Detect which cell encompasses the target text, then output its [x, y] center coordinate. 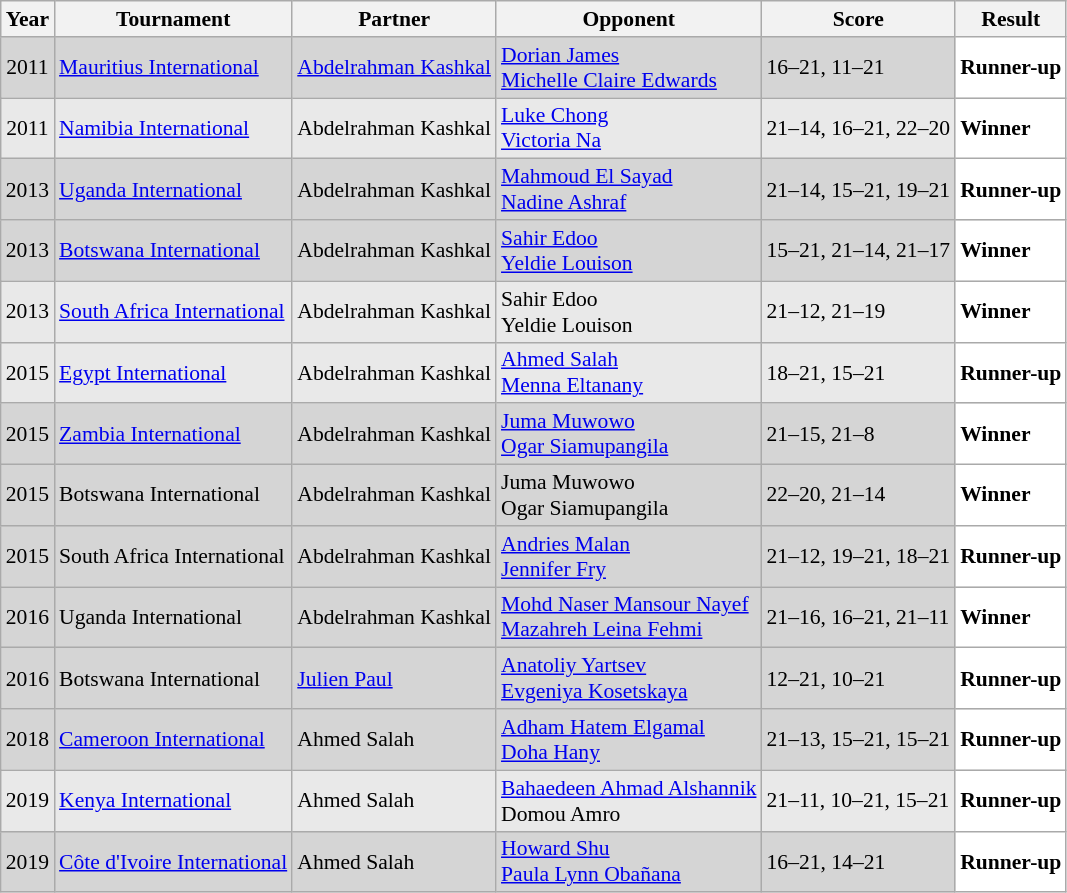
21–14, 16–21, 22–20 [858, 128]
15–21, 21–14, 21–17 [858, 250]
Bahaedeen Ahmad Alshannik Domou Amro [629, 800]
Dorian James Michelle Claire Edwards [629, 68]
Score [858, 19]
2018 [28, 740]
16–21, 11–21 [858, 68]
Tournament [173, 19]
Zambia International [173, 434]
Mahmoud El Sayad Nadine Ashraf [629, 190]
Luke Chong Victoria Na [629, 128]
21–11, 10–21, 15–21 [858, 800]
21–15, 21–8 [858, 434]
Anatoliy Yartsev Evgeniya Kosetskaya [629, 678]
22–20, 21–14 [858, 496]
12–21, 10–21 [858, 678]
21–13, 15–21, 15–21 [858, 740]
Mohd Naser Mansour Nayef Mazahreh Leina Fehmi [629, 618]
Julien Paul [394, 678]
Namibia International [173, 128]
Kenya International [173, 800]
21–12, 21–19 [858, 312]
Côte d'Ivoire International [173, 862]
Andries Malan Jennifer Fry [629, 556]
Cameroon International [173, 740]
21–12, 19–21, 18–21 [858, 556]
Howard Shu Paula Lynn Obañana [629, 862]
Opponent [629, 19]
16–21, 14–21 [858, 862]
Egypt International [173, 372]
Mauritius International [173, 68]
Partner [394, 19]
Year [28, 19]
Result [1010, 19]
21–14, 15–21, 19–21 [858, 190]
Ahmed Salah Menna Eltanany [629, 372]
21–16, 16–21, 21–11 [858, 618]
Adham Hatem Elgamal Doha Hany [629, 740]
18–21, 15–21 [858, 372]
